Locate the cell with the specified text and output its (X, Y) center coordinate. 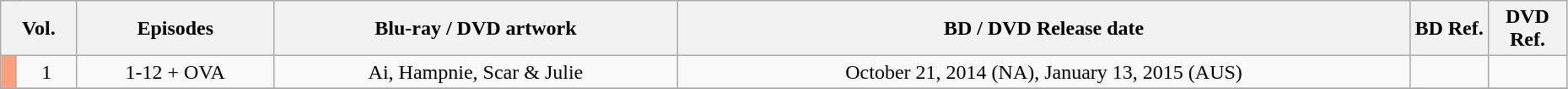
October 21, 2014 (NA), January 13, 2015 (AUS) (1043, 72)
1 (46, 72)
Ai, Hampnie, Scar & Julie (476, 72)
BD Ref. (1449, 29)
BD / DVD Release date (1043, 29)
Vol. (39, 29)
Blu-ray / DVD artwork (476, 29)
DVD Ref. (1528, 29)
Episodes (175, 29)
1-12 + OVA (175, 72)
